For the text-containing cell, return its midpoint in [X, Y] coordinate format. 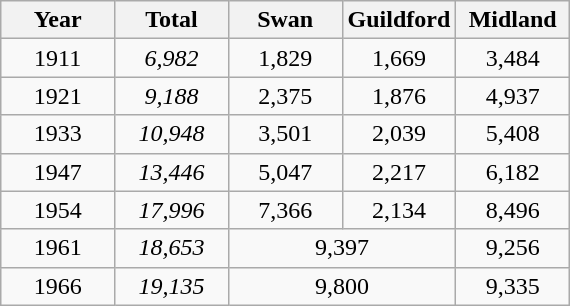
1,669 [399, 58]
1947 [58, 172]
4,937 [513, 96]
Year [58, 20]
1954 [58, 210]
2,134 [399, 210]
9,335 [513, 286]
7,366 [285, 210]
6,182 [513, 172]
Total [172, 20]
5,408 [513, 134]
9,256 [513, 248]
3,501 [285, 134]
9,188 [172, 96]
9,800 [342, 286]
6,982 [172, 58]
9,397 [342, 248]
1966 [58, 286]
2,217 [399, 172]
1961 [58, 248]
1911 [58, 58]
3,484 [513, 58]
19,135 [172, 286]
10,948 [172, 134]
1933 [58, 134]
Midland [513, 20]
2,039 [399, 134]
13,446 [172, 172]
2,375 [285, 96]
18,653 [172, 248]
Swan [285, 20]
17,996 [172, 210]
1,829 [285, 58]
1921 [58, 96]
Guildford [399, 20]
1,876 [399, 96]
8,496 [513, 210]
5,047 [285, 172]
